Return [x, y] of the center of cell containing provided text 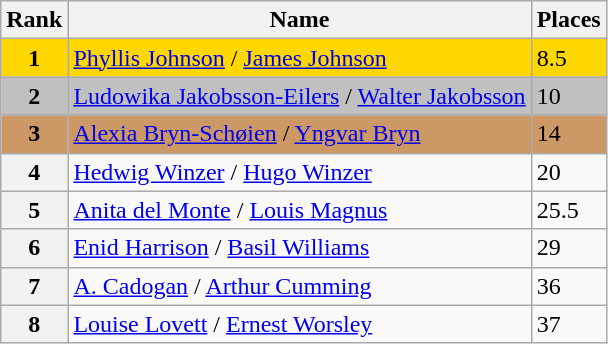
Name [300, 20]
8 [34, 324]
25.5 [568, 210]
Hedwig Winzer / Hugo Winzer [300, 172]
Places [568, 20]
6 [34, 248]
37 [568, 324]
Louise Lovett / Ernest Worsley [300, 324]
29 [568, 248]
3 [34, 134]
Ludowika Jakobsson-Eilers / Walter Jakobsson [300, 96]
36 [568, 286]
Phyllis Johnson / James Johnson [300, 58]
14 [568, 134]
7 [34, 286]
8.5 [568, 58]
Enid Harrison / Basil Williams [300, 248]
Anita del Monte / Louis Magnus [300, 210]
Rank [34, 20]
20 [568, 172]
5 [34, 210]
10 [568, 96]
1 [34, 58]
A. Cadogan / Arthur Cumming [300, 286]
Alexia Bryn-Schøien / Yngvar Bryn [300, 134]
2 [34, 96]
4 [34, 172]
